Provide the (X, Y) coordinate of the cell's center where the given text is located.  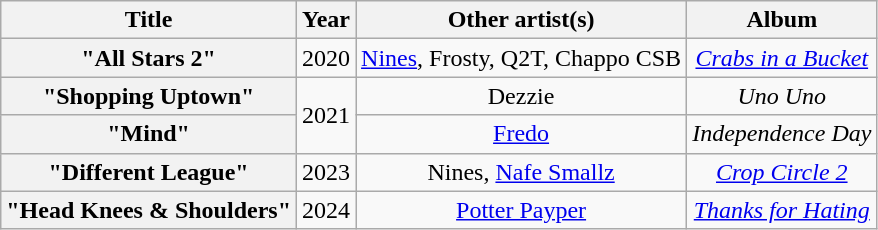
2023 (326, 172)
Uno Uno (782, 96)
"Head Knees & Shoulders" (149, 210)
Other artist(s) (522, 20)
Independence Day (782, 134)
Year (326, 20)
Crop Circle 2 (782, 172)
2020 (326, 58)
Crabs in a Bucket (782, 58)
Fredo (522, 134)
"Different League" (149, 172)
"Mind" (149, 134)
Nines, Frosty, Q2T, Chappo CSB (522, 58)
Dezzie (522, 96)
2021 (326, 115)
Nines, Nafe Smallz (522, 172)
"Shopping Uptown" (149, 96)
Album (782, 20)
Thanks for Hating (782, 210)
Potter Payper (522, 210)
Title (149, 20)
"All Stars 2" (149, 58)
2024 (326, 210)
